Locate the cell with the specified text and output its [X, Y] center coordinate. 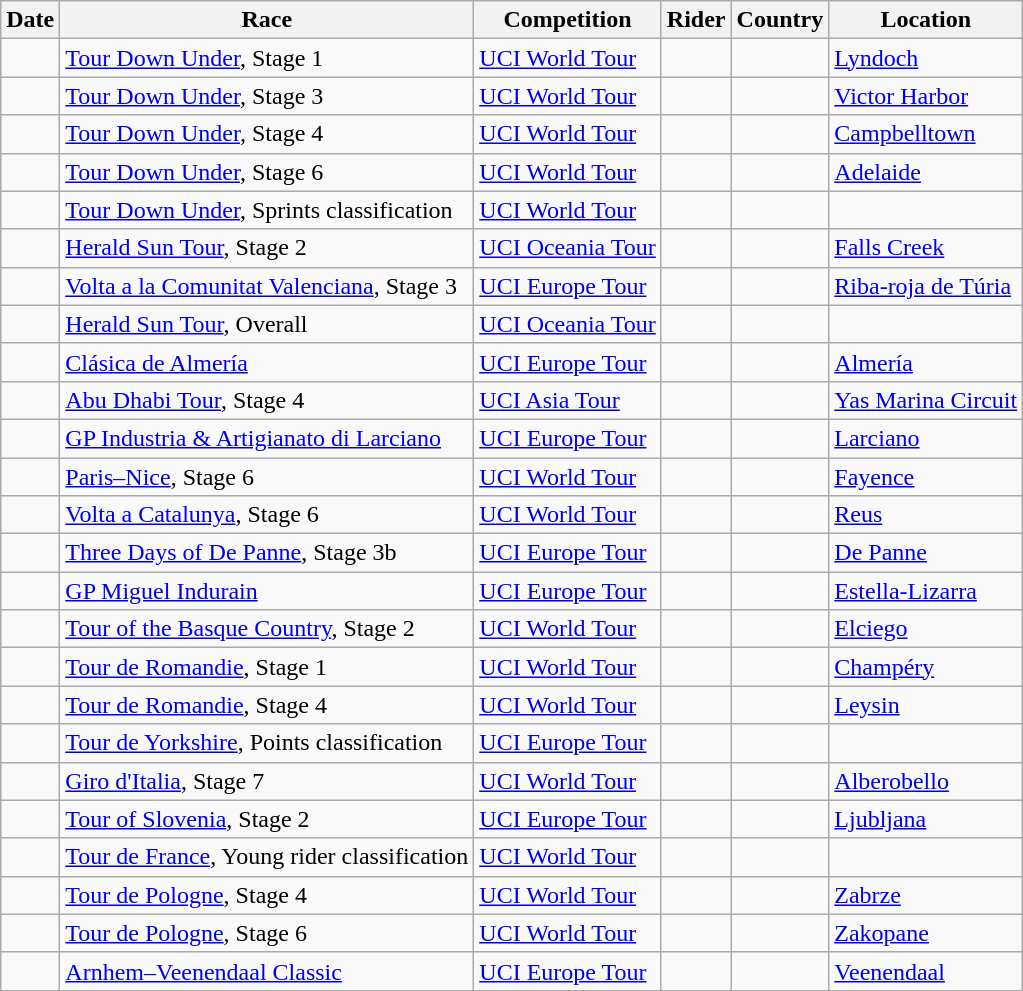
Estella-Lizarra [926, 591]
Three Days of De Panne, Stage 3b [267, 553]
Almería [926, 362]
Tour Down Under, Stage 6 [267, 172]
Competition [568, 20]
Champéry [926, 667]
Tour of the Basque Country, Stage 2 [267, 629]
De Panne [926, 553]
Location [926, 20]
Victor Harbor [926, 96]
Race [267, 20]
Abu Dhabi Tour, Stage 4 [267, 400]
GP Industria & Artigianato di Larciano [267, 438]
Tour Down Under, Stage 3 [267, 96]
Tour Down Under, Stage 1 [267, 58]
Tour de Romandie, Stage 1 [267, 667]
Tour Down Under, Sprints classification [267, 210]
Riba-roja de Túria [926, 286]
Volta a Catalunya, Stage 6 [267, 515]
GP Miguel Indurain [267, 591]
Alberobello [926, 781]
Reus [926, 515]
Paris–Nice, Stage 6 [267, 477]
Lyndoch [926, 58]
Rider [696, 20]
Campbelltown [926, 134]
Herald Sun Tour, Overall [267, 324]
Larciano [926, 438]
Fayence [926, 477]
Clásica de Almería [267, 362]
Zabrze [926, 895]
Leysin [926, 705]
Elciego [926, 629]
Tour of Slovenia, Stage 2 [267, 819]
Herald Sun Tour, Stage 2 [267, 248]
Tour de Pologne, Stage 6 [267, 933]
Veenendaal [926, 971]
Adelaide [926, 172]
Tour Down Under, Stage 4 [267, 134]
Giro d'Italia, Stage 7 [267, 781]
Zakopane [926, 933]
Country [780, 20]
Yas Marina Circuit [926, 400]
Date [30, 20]
UCI Asia Tour [568, 400]
Arnhem–Veenendaal Classic [267, 971]
Volta a la Comunitat Valenciana, Stage 3 [267, 286]
Ljubljana [926, 819]
Tour de Pologne, Stage 4 [267, 895]
Falls Creek [926, 248]
Tour de France, Young rider classification [267, 857]
Tour de Yorkshire, Points classification [267, 743]
Tour de Romandie, Stage 4 [267, 705]
